Locate the cell with the specified text and output its [x, y] center coordinate. 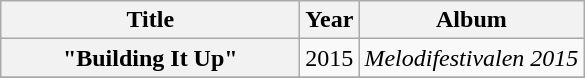
2015 [330, 58]
Album [472, 20]
Title [150, 20]
Melodifestivalen 2015 [472, 58]
"Building It Up" [150, 58]
Year [330, 20]
